Detect which cell encompasses the target text, then output its [X, Y] center coordinate. 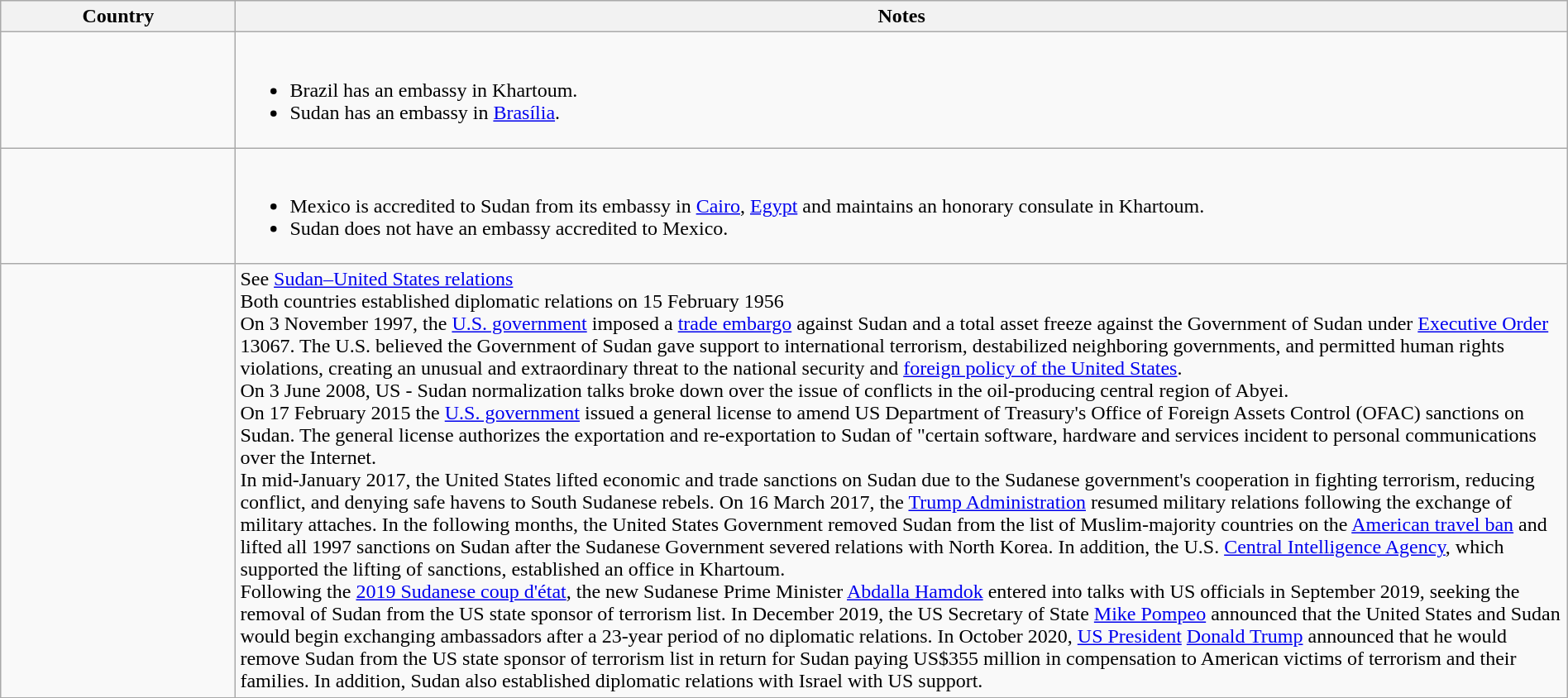
Country [118, 17]
Notes [901, 17]
Brazil has an embassy in Khartoum.Sudan has an embassy in Brasília. [901, 90]
